Identify which cell holds the provided text, then report its [x, y] central coordinate. 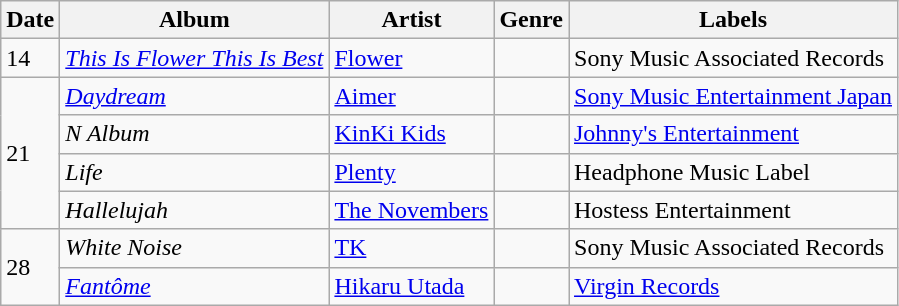
This Is Flower This Is Best [194, 58]
Headphone Music Label [732, 172]
Sony Music Entertainment Japan [732, 96]
Hikaru Utada [412, 286]
Johnny's Entertainment [732, 134]
Fantôme [194, 286]
Artist [412, 20]
TK [412, 248]
KinKi Kids [412, 134]
Plenty [412, 172]
Hallelujah [194, 210]
28 [30, 267]
The Novembers [412, 210]
Daydream [194, 96]
Labels [732, 20]
Album [194, 20]
21 [30, 153]
14 [30, 58]
Virgin Records [732, 286]
Genre [532, 20]
White Noise [194, 248]
Life [194, 172]
Hostess Entertainment [732, 210]
Flower [412, 58]
Aimer [412, 96]
N Album [194, 134]
Date [30, 20]
